Find where the given text appears and provide that cell's center as [x, y] coordinate. 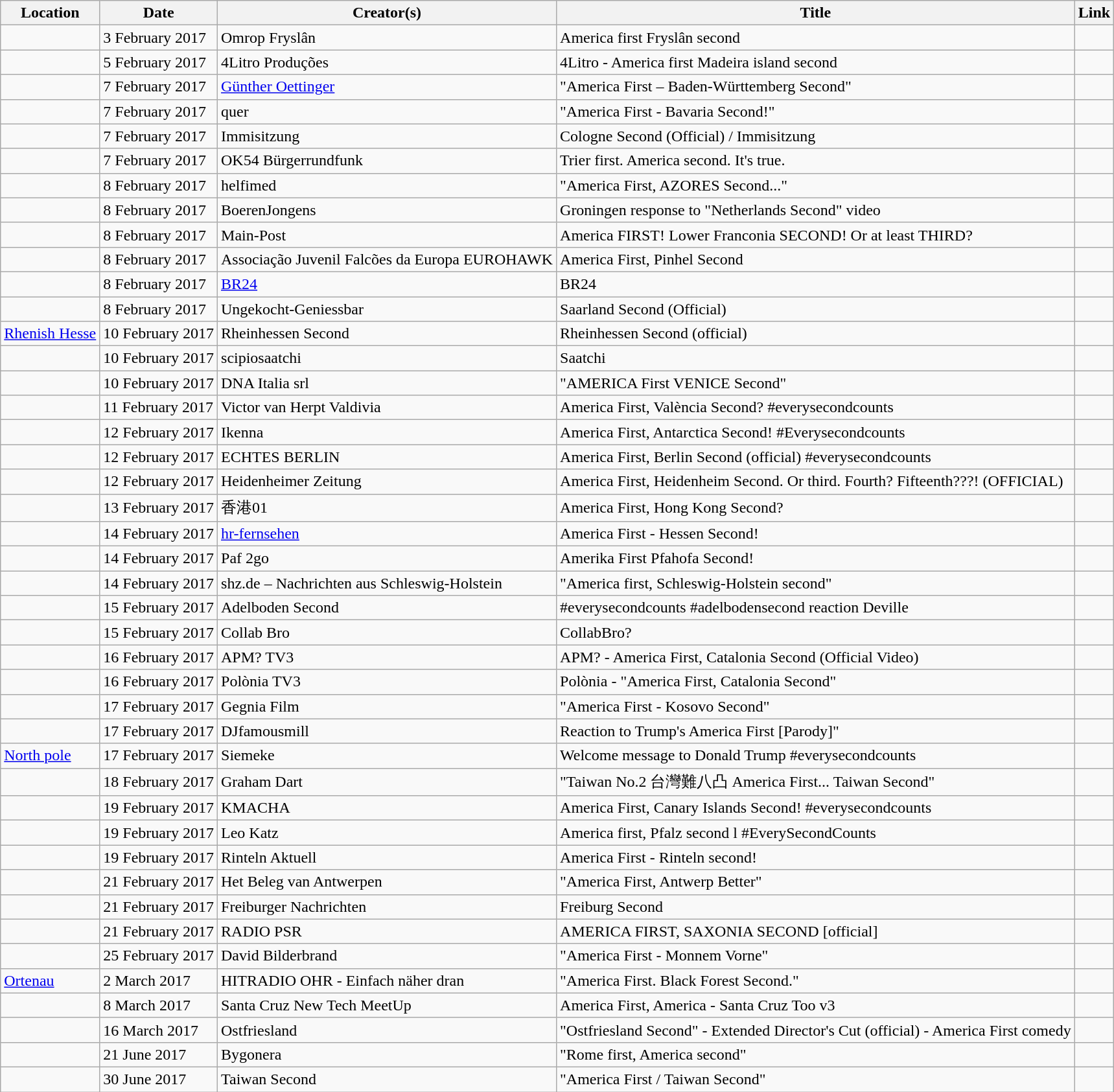
Graham Dart [388, 782]
scipiosaatchi [388, 358]
8 March 2017 [159, 1005]
Saatchi [816, 358]
Welcome message to Donald Trump #everysecondcounts [816, 756]
America First - Hessen Second! [816, 534]
Freiburg Second [816, 907]
Rheinhessen Second (official) [816, 334]
Location [51, 13]
OK54 Bürgerrundfunk [388, 161]
North pole [51, 756]
"America First / Taiwan Second" [816, 1079]
5 February 2017 [159, 62]
Het Beleg van Antwerpen [388, 882]
Omrop Fryslân [388, 38]
Polònia - "America First, Catalonia Second" [816, 682]
"America First - Kosovo Second" [816, 706]
AMERICA FIRST, SAXONIA SECOND [official] [816, 931]
Collab Bro [388, 633]
2 March 2017 [159, 981]
Victor van Herpt Valdivia [388, 408]
11 February 2017 [159, 408]
"America First – Baden-Württemberg Second" [816, 87]
Ortenau [51, 981]
Associação Juvenil Falcões da Europa EUROHAWK [388, 259]
America First, València Second? #everysecondcounts [816, 408]
Title [816, 13]
18 February 2017 [159, 782]
Date [159, 13]
Rinteln Aktuell [388, 857]
Amerika First Pfahofa Second! [816, 559]
America FIRST! Lower Franconia SECOND! Or at least THIRD? [816, 235]
"AMERICA First VENICE Second" [816, 383]
Main-Post [388, 235]
BoerenJongens [388, 210]
Rhenish Hesse [51, 334]
KMACHA [388, 808]
Günther Oettinger [388, 87]
Ostfriesland [388, 1030]
"America First - Monnem Vorne" [816, 956]
Leo Katz [388, 833]
America First, Berlin Second (official) #everysecondcounts [816, 457]
25 February 2017 [159, 956]
Freiburger Nachrichten [388, 907]
Cologne Second (Official) / Immisitzung [816, 136]
21 June 2017 [159, 1054]
Bygonera [388, 1054]
Santa Cruz New Tech MeetUp [388, 1005]
America First, Hong Kong Second? [816, 508]
"America First - Bavaria Second!" [816, 111]
America First, Antarctica Second! #Everysecondcounts [816, 432]
America First - Rinteln second! [816, 857]
香港01 [388, 508]
Creator(s) [388, 13]
Taiwan Second [388, 1079]
Heidenheimer Zeitung [388, 482]
"America first, Schleswig-Holstein second" [816, 583]
America First, America - Santa Cruz Too v3 [816, 1005]
16 March 2017 [159, 1030]
Trier first. America second. It's true. [816, 161]
Rheinhessen Second [388, 334]
helfimed [388, 185]
David Bilderbrand [388, 956]
America First, Canary Islands Second! #everysecondcounts [816, 808]
America first Fryslân second [816, 38]
Gegnia Film [388, 706]
"Rome first, America second" [816, 1054]
APM? - America First, Catalonia Second (Official Video) [816, 657]
Reaction to Trump's America First [Parody]" [816, 731]
3 February 2017 [159, 38]
Saarland Second (Official) [816, 309]
America First, Heidenheim Second. Or third. Fourth? Fifteenth???! (OFFICIAL) [816, 482]
Adelboden Second [388, 608]
shz.de – Nachrichten aus Schleswig-Holstein [388, 583]
DNA Italia srl [388, 383]
Link [1094, 13]
13 February 2017 [159, 508]
Siemeke [388, 756]
hr-fernsehen [388, 534]
#everysecondcounts #adelbodensecond reaction Deville [816, 608]
Polònia TV3 [388, 682]
quer [388, 111]
"Taiwan No.2 台灣難八凸 America First... Taiwan Second" [816, 782]
ECHTES BERLIN [388, 457]
4Litro Produções [388, 62]
DJfamousmill [388, 731]
"America First, AZORES Second..." [816, 185]
30 June 2017 [159, 1079]
CollabBro? [816, 633]
HITRADIO OHR - Einfach näher dran [388, 981]
APM? TV3 [388, 657]
Ungekocht-Geniessbar [388, 309]
"America First, Antwerp Better" [816, 882]
RADIO PSR [388, 931]
"Ostfriesland Second" - Extended Director's Cut (official) - America First comedy [816, 1030]
America first, Pfalz second l #EverySecondCounts [816, 833]
"America First. Black Forest Second." [816, 981]
Paf 2go [388, 559]
Immisitzung [388, 136]
Ikenna [388, 432]
Groningen response to "Netherlands Second" video [816, 210]
America First, Pinhel Second [816, 259]
4Litro - America first Madeira island second [816, 62]
